Detect which cell encompasses the target text, then output its [X, Y] center coordinate. 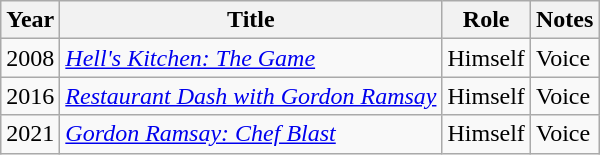
Title [251, 20]
Role [486, 20]
2008 [30, 58]
2021 [30, 134]
Gordon Ramsay: Chef Blast [251, 134]
Notes [564, 20]
Year [30, 20]
Hell's Kitchen: The Game [251, 58]
2016 [30, 96]
Restaurant Dash with Gordon Ramsay [251, 96]
